Pinpoint the cell where the given text exists, returning its (x, y) midpoint coordinate. 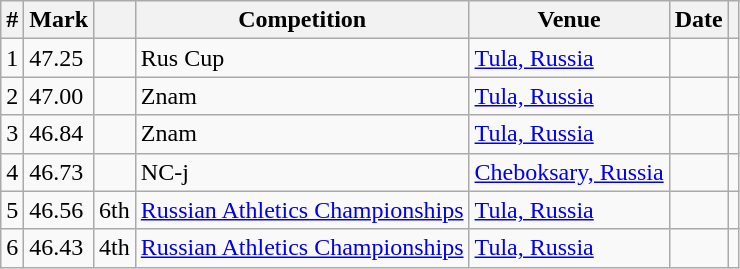
47.25 (59, 58)
Competition (302, 20)
NC-j (302, 172)
6th (115, 210)
46.84 (59, 134)
Venue (569, 20)
6 (12, 248)
Mark (59, 20)
2 (12, 96)
3 (12, 134)
1 (12, 58)
4th (115, 248)
Date (698, 20)
Cheboksary, Russia (569, 172)
46.73 (59, 172)
46.56 (59, 210)
46.43 (59, 248)
5 (12, 210)
# (12, 20)
Rus Cup (302, 58)
47.00 (59, 96)
4 (12, 172)
